Return (x, y) of the center of cell containing provided text 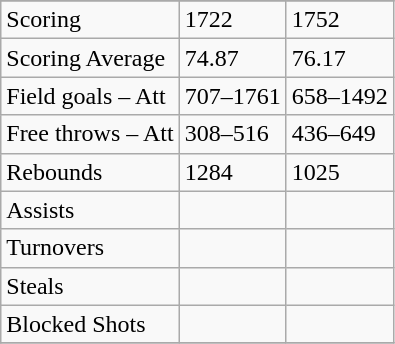
Rebounds (90, 172)
1752 (340, 20)
308–516 (232, 134)
436–649 (340, 134)
1025 (340, 172)
Scoring (90, 20)
74.87 (232, 58)
Turnovers (90, 248)
1722 (232, 20)
707–1761 (232, 96)
Field goals – Att (90, 96)
658–1492 (340, 96)
Assists (90, 210)
Blocked Shots (90, 324)
Free throws – Att (90, 134)
Steals (90, 286)
1284 (232, 172)
76.17 (340, 58)
Scoring Average (90, 58)
